For the text-containing cell, return its midpoint in (X, Y) coordinate format. 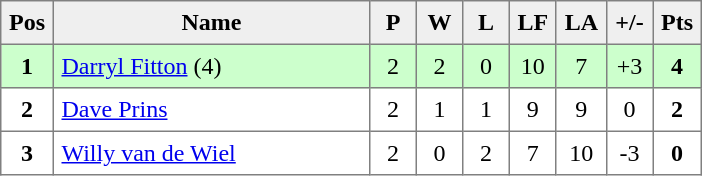
Willy van de Wiel (211, 153)
3 (27, 153)
Pts (677, 23)
Pos (27, 23)
4 (677, 66)
Dave Prins (211, 110)
+/- (629, 23)
-3 (629, 153)
W (439, 23)
Darryl Fitton (4) (211, 66)
LA (581, 23)
Name (211, 23)
LF (532, 23)
+3 (629, 66)
P (393, 23)
L (486, 23)
